Capture the cell that displays the provided text and extract its (X, Y) central coordinate. 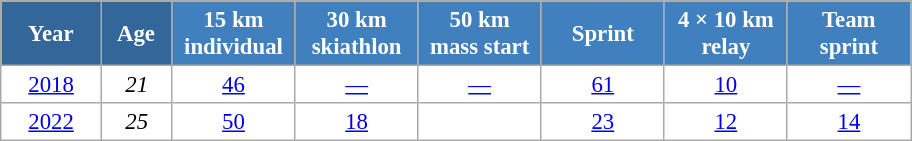
Age (136, 34)
50 (234, 122)
2022 (52, 122)
50 km mass start (480, 34)
46 (234, 85)
10 (726, 85)
30 km skiathlon (356, 34)
25 (136, 122)
23 (602, 122)
Sprint (602, 34)
4 × 10 km relay (726, 34)
Year (52, 34)
12 (726, 122)
21 (136, 85)
Team sprint (848, 34)
2018 (52, 85)
18 (356, 122)
61 (602, 85)
14 (848, 122)
15 km individual (234, 34)
